Detect which cell encompasses the target text, then output its (X, Y) center coordinate. 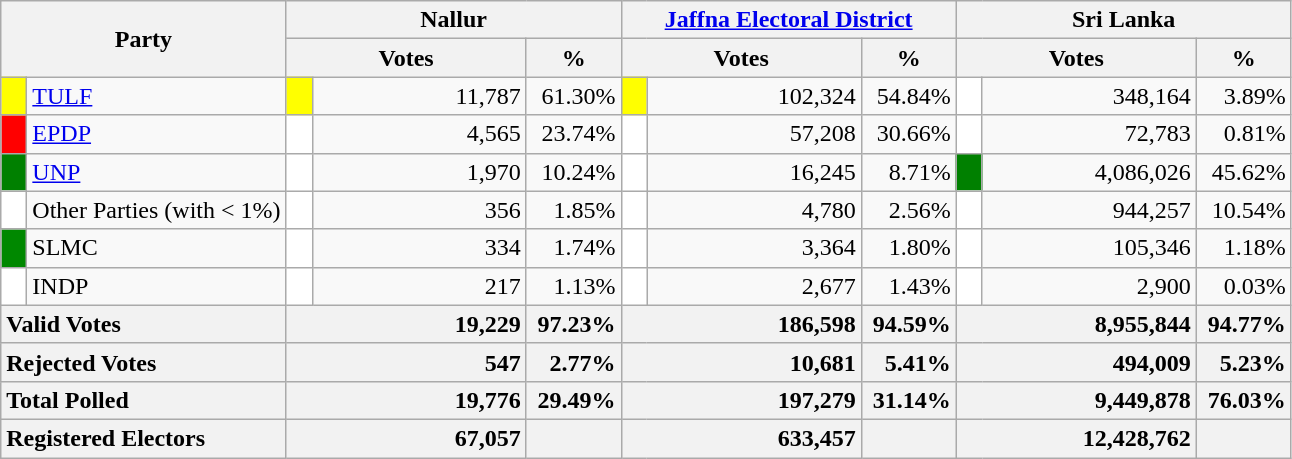
9,449,878 (1076, 400)
0.81% (1244, 134)
45.62% (1244, 172)
97.23% (574, 324)
1.85% (574, 210)
INDP (156, 286)
76.03% (1244, 400)
5.23% (1244, 362)
16,245 (754, 172)
217 (419, 286)
102,324 (754, 96)
Valid Votes (144, 324)
Registered Electors (144, 438)
54.84% (908, 96)
TULF (156, 96)
3.89% (1244, 96)
356 (419, 210)
633,457 (741, 438)
1.13% (574, 286)
67,057 (406, 438)
UNP (156, 172)
1.18% (1244, 248)
72,783 (1089, 134)
1,970 (419, 172)
57,208 (754, 134)
Other Parties (with < 1%) (156, 210)
12,428,762 (1076, 438)
Rejected Votes (144, 362)
11,787 (419, 96)
4,565 (419, 134)
30.66% (908, 134)
2.77% (574, 362)
61.30% (574, 96)
Nallur (454, 20)
1.80% (908, 248)
10,681 (741, 362)
186,598 (741, 324)
4,086,026 (1089, 172)
EPDP (156, 134)
Total Polled (144, 400)
23.74% (574, 134)
94.59% (908, 324)
10.54% (1244, 210)
348,164 (1089, 96)
197,279 (741, 400)
29.49% (574, 400)
8.71% (908, 172)
105,346 (1089, 248)
31.14% (908, 400)
2.56% (908, 210)
494,009 (1076, 362)
SLMC (156, 248)
Sri Lanka (1124, 20)
1.43% (908, 286)
94.77% (1244, 324)
Jaffna Electoral District (788, 20)
10.24% (574, 172)
334 (419, 248)
19,776 (406, 400)
547 (406, 362)
2,900 (1089, 286)
2,677 (754, 286)
944,257 (1089, 210)
8,955,844 (1076, 324)
Party (144, 39)
19,229 (406, 324)
1.74% (574, 248)
4,780 (754, 210)
0.03% (1244, 286)
5.41% (908, 362)
3,364 (754, 248)
